Determine the (x, y) coordinate at the center of the cell enclosing the given text.  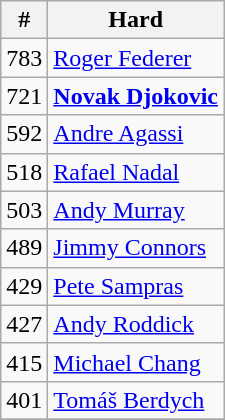
489 (24, 248)
Jimmy Connors (136, 248)
Rafael Nadal (136, 172)
Andy Murray (136, 210)
Novak Djokovic (136, 96)
721 (24, 96)
Andy Roddick (136, 324)
503 (24, 210)
429 (24, 286)
401 (24, 400)
427 (24, 324)
Hard (136, 20)
# (24, 20)
592 (24, 134)
518 (24, 172)
Michael Chang (136, 362)
Pete Sampras (136, 286)
Roger Federer (136, 58)
783 (24, 58)
Tomáš Berdych (136, 400)
Andre Agassi (136, 134)
415 (24, 362)
